For the text-containing cell, return its midpoint in (X, Y) coordinate format. 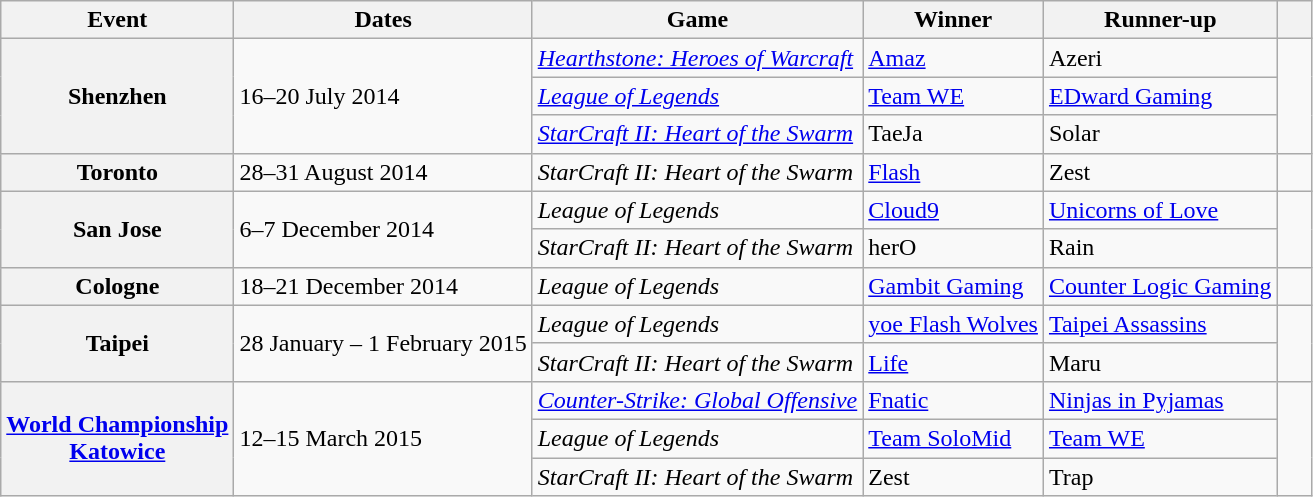
Counter-Strike: Global Offensive (698, 400)
Ninjas in Pyjamas (1160, 400)
Gambit Gaming (954, 286)
Shenzhen (118, 96)
Cologne (118, 286)
16–20 July 2014 (383, 96)
Hearthstone: Heroes of Warcraft (698, 58)
yoe Flash Wolves (954, 324)
Trap (1160, 477)
Counter Logic Gaming (1160, 286)
Team SoloMid (954, 438)
Winner (954, 20)
28–31 August 2014 (383, 172)
Runner-up (1160, 20)
Toronto (118, 172)
Unicorns of Love (1160, 210)
Dates (383, 20)
Amaz (954, 58)
TaeJa (954, 134)
Maru (1160, 362)
Rain (1160, 248)
Game (698, 20)
Taipei (118, 343)
28 January – 1 February 2015 (383, 343)
6–7 December 2014 (383, 229)
Life (954, 362)
Solar (1160, 134)
Cloud9 (954, 210)
Taipei Assassins (1160, 324)
EDward Gaming (1160, 96)
herO (954, 248)
San Jose (118, 229)
Fnatic (954, 400)
Flash (954, 172)
Azeri (1160, 58)
Event (118, 20)
World Championship Katowice (118, 438)
18–21 December 2014 (383, 286)
12–15 March 2015 (383, 438)
